Find where the given text appears and provide that cell's center as [x, y] coordinate. 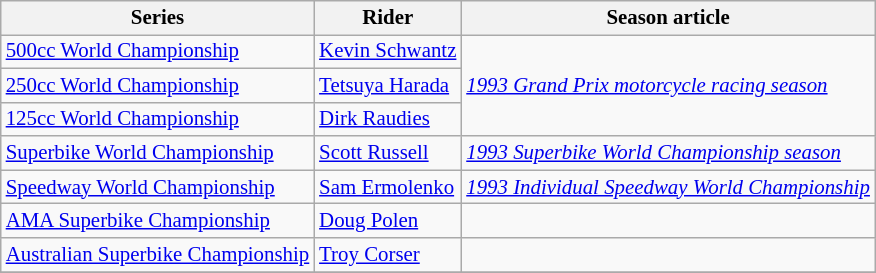
AMA Superbike Championship [158, 221]
Speedway World Championship [158, 187]
Sam Ermolenko [388, 187]
Doug Polen [388, 221]
1993 Grand Prix motorcycle racing season [668, 85]
125cc World Championship [158, 119]
500cc World Championship [158, 51]
Scott Russell [388, 153]
Season article [668, 18]
Series [158, 18]
1993 Individual Speedway World Championship [668, 187]
Dirk Raudies [388, 119]
Rider [388, 18]
Superbike World Championship [158, 153]
250cc World Championship [158, 85]
1993 Superbike World Championship season [668, 153]
Kevin Schwantz [388, 51]
Troy Corser [388, 255]
Tetsuya Harada [388, 85]
Australian Superbike Championship [158, 255]
